Search for the cell housing the specified text and yield its (x, y) center coordinate. 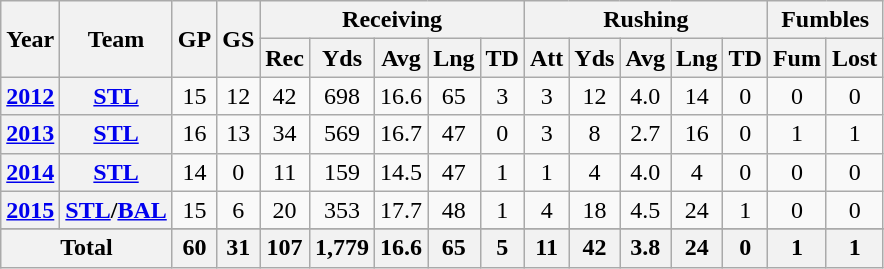
20 (285, 210)
14.5 (402, 172)
2.7 (646, 134)
13 (238, 134)
Rushing (646, 20)
16.7 (402, 134)
31 (238, 248)
1,779 (342, 248)
6 (238, 210)
3.8 (646, 248)
17.7 (402, 210)
Fumbles (824, 20)
2013 (30, 134)
Att (546, 58)
Year (30, 39)
Fum (796, 58)
60 (194, 248)
8 (594, 134)
Rec (285, 58)
569 (342, 134)
Receiving (392, 20)
Team (116, 39)
4.5 (646, 210)
353 (342, 210)
Lost (854, 58)
GP (194, 39)
48 (454, 210)
698 (342, 96)
2012 (30, 96)
STL/BAL (116, 210)
18 (594, 210)
107 (285, 248)
34 (285, 134)
2015 (30, 210)
5 (502, 248)
159 (342, 172)
2014 (30, 172)
GS (238, 39)
Total (87, 248)
